Capture the cell that displays the provided text and extract its [X, Y] central coordinate. 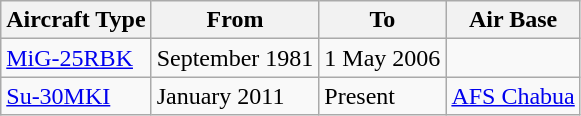
AFS Chabua [513, 96]
Aircraft Type [76, 20]
From [235, 20]
January 2011 [235, 96]
September 1981 [235, 58]
Su-30MKI [76, 96]
1 May 2006 [382, 58]
To [382, 20]
MiG-25RBK [76, 58]
Present [382, 96]
Air Base [513, 20]
